Extract the [X, Y] coordinate from the center of the cell holding the provided text.  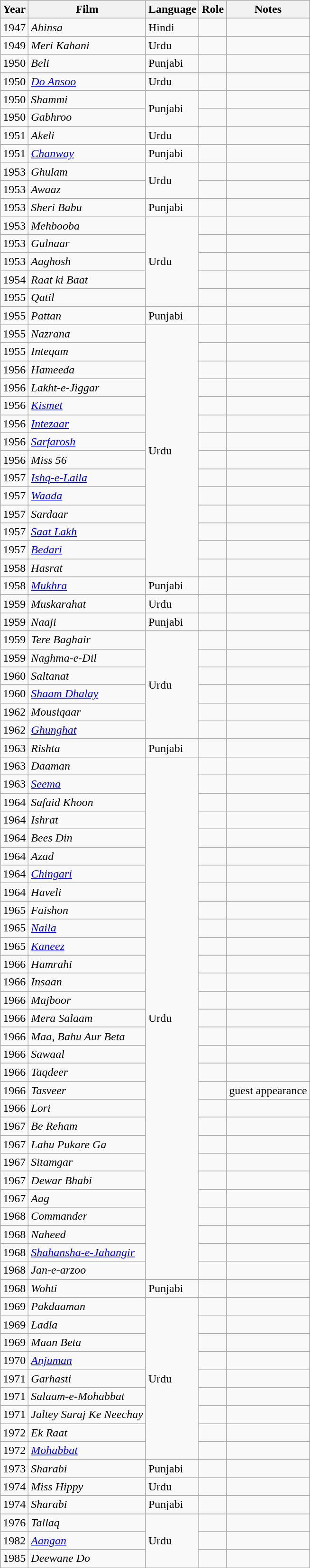
Hamrahi [87, 964]
Shaam Dhalay [87, 694]
Language [172, 9]
Aaghosh [87, 262]
Tere Baghair [87, 640]
Waada [87, 496]
Chingari [87, 874]
Mera Salaam [87, 1018]
Faishon [87, 910]
Mehbooba [87, 226]
1976 [14, 1523]
Muskarahat [87, 604]
1973 [14, 1469]
Sarfarosh [87, 442]
Haveli [87, 892]
Dewar Bhabi [87, 1180]
Tallaq [87, 1523]
Sheri Babu [87, 207]
Beli [87, 63]
1947 [14, 27]
Mukhra [87, 586]
Miss Hippy [87, 1487]
1982 [14, 1541]
Ishq-e-Laila [87, 478]
Role [213, 9]
guest appearance [268, 1090]
Akeli [87, 135]
Aangan [87, 1541]
Lori [87, 1108]
Mohabbat [87, 1451]
Year [14, 9]
Taqdeer [87, 1072]
Anjuman [87, 1360]
Sardaar [87, 514]
Saat Lakh [87, 532]
Tasveer [87, 1090]
Intezaar [87, 424]
1970 [14, 1360]
Aag [87, 1198]
Garhasti [87, 1379]
Seema [87, 784]
Daaman [87, 766]
Naheed [87, 1234]
Pakdaaman [87, 1306]
1985 [14, 1559]
Qatil [87, 298]
Safaid Khoon [87, 802]
Do Ansoo [87, 81]
Awaaz [87, 189]
Hasrat [87, 568]
Film [87, 9]
Lakht-e-Jiggar [87, 388]
Kismet [87, 406]
Gabhroo [87, 117]
Inteqam [87, 352]
Wohti [87, 1288]
Naghma-e-Dil [87, 658]
Ghunghat [87, 730]
Meri Kahani [87, 45]
Rishta [87, 748]
Ladla [87, 1324]
Pattan [87, 316]
Naila [87, 928]
Commander [87, 1216]
1949 [14, 45]
Sitamgar [87, 1162]
Deewane Do [87, 1559]
Maan Beta [87, 1342]
Ek Raat [87, 1433]
Be Reham [87, 1126]
Shammi [87, 99]
Bedari [87, 550]
Hameeda [87, 370]
Gulnaar [87, 244]
Lahu Pukare Ga [87, 1144]
Chanway [87, 153]
Hindi [172, 27]
Shahansha-e-Jahangir [87, 1252]
Azad [87, 856]
Sawaal [87, 1054]
Notes [268, 9]
Bees Din [87, 838]
Mousiqaar [87, 712]
Raat ki Baat [87, 280]
Ahinsa [87, 27]
Majboor [87, 1000]
Salaam-e-Mohabbat [87, 1397]
Ishrat [87, 820]
Saltanat [87, 676]
Nazrana [87, 334]
Jan-e-arzoo [87, 1270]
Kaneez [87, 946]
Jaltey Suraj Ke Neechay [87, 1415]
Ghulam [87, 171]
Naaji [87, 622]
Maa, Bahu Aur Beta [87, 1036]
Insaan [87, 982]
1954 [14, 280]
Miss 56 [87, 460]
